Extract the [x, y] coordinate from the center of the cell holding the provided text.  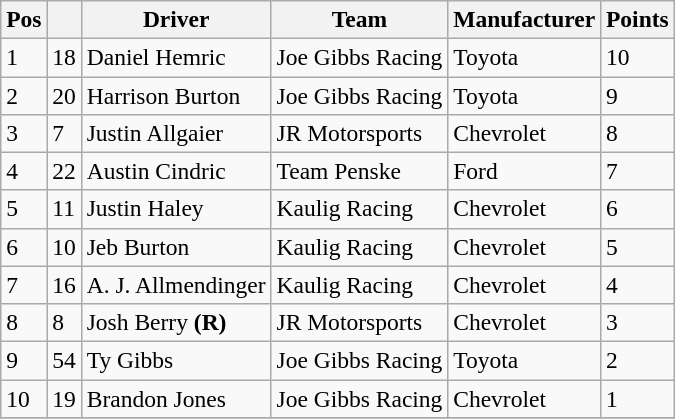
Justin Haley [176, 209]
Austin Cindric [176, 171]
54 [64, 360]
Team Penske [360, 171]
Ford [524, 171]
Manufacturer [524, 19]
19 [64, 398]
Pos [24, 19]
Team [360, 19]
Driver [176, 19]
18 [64, 57]
Points [638, 19]
A. J. Allmendinger [176, 285]
Harrison Burton [176, 95]
Josh Berry (R) [176, 322]
Brandon Jones [176, 398]
Justin Allgaier [176, 133]
16 [64, 285]
Daniel Hemric [176, 57]
Jeb Burton [176, 247]
22 [64, 171]
Ty Gibbs [176, 360]
20 [64, 95]
11 [64, 209]
